Extract the (x, y) coordinate from the center of the cell holding the provided text.  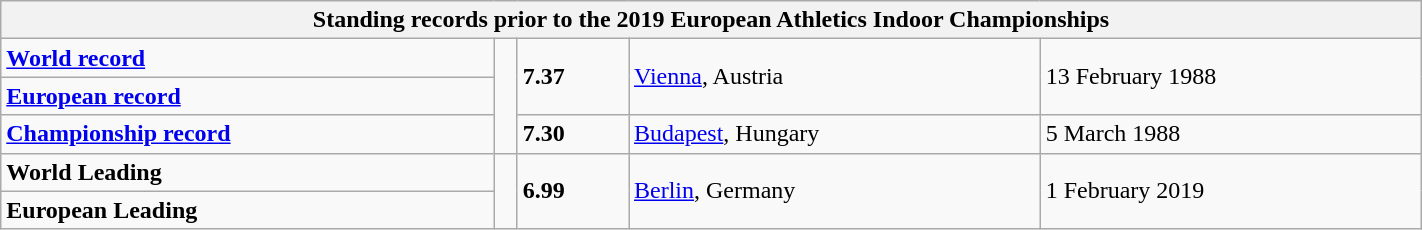
5 March 1988 (1230, 134)
Budapest, Hungary (834, 134)
1 February 2019 (1230, 191)
Standing records prior to the 2019 European Athletics Indoor Championships (711, 20)
Vienna, Austria (834, 77)
Championship record (248, 134)
7.37 (572, 77)
European record (248, 96)
6.99 (572, 191)
World record (248, 58)
Berlin, Germany (834, 191)
European Leading (248, 210)
13 February 1988 (1230, 77)
World Leading (248, 172)
7.30 (572, 134)
